Return the [X, Y] coordinate for the center point of the cell that contains the specified text.  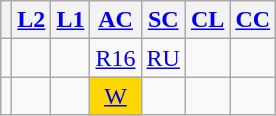
R16 [116, 58]
CL [207, 20]
RU [163, 58]
L1 [70, 20]
L2 [32, 20]
W [116, 96]
SC [163, 20]
CC [253, 20]
AC [116, 20]
